Capture the cell that displays the provided text and extract its (X, Y) central coordinate. 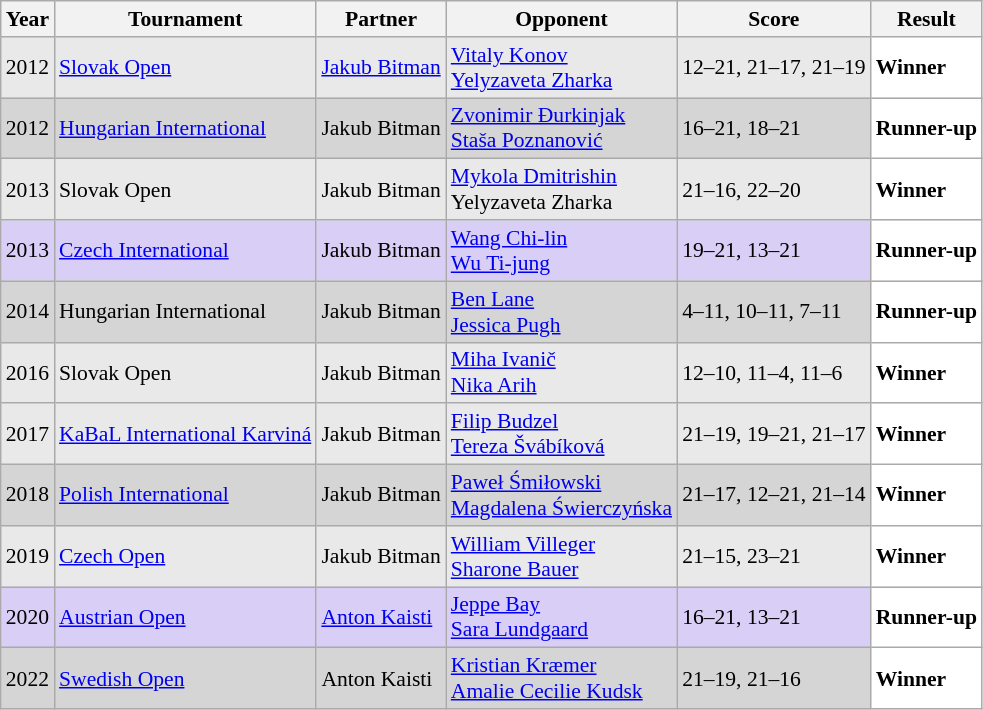
21–16, 22–20 (774, 190)
Polish International (185, 496)
Tournament (185, 19)
Austrian Open (185, 618)
2016 (28, 372)
Miha Ivanič Nika Arih (562, 372)
Opponent (562, 19)
2018 (28, 496)
16–21, 13–21 (774, 618)
4–11, 10–11, 7–11 (774, 312)
21–19, 21–16 (774, 678)
Swedish Open (185, 678)
16–21, 18–21 (774, 128)
2020 (28, 618)
2019 (28, 556)
Filip Budzel Tereza Švábíková (562, 434)
Wang Chi-lin Wu Ti-jung (562, 250)
2017 (28, 434)
Czech International (185, 250)
Paweł Śmiłowski Magdalena Świerczyńska (562, 496)
Jeppe Bay Sara Lundgaard (562, 618)
KaBaL International Karviná (185, 434)
19–21, 13–21 (774, 250)
Year (28, 19)
Result (926, 19)
Czech Open (185, 556)
2022 (28, 678)
Ben Lane Jessica Pugh (562, 312)
21–17, 12–21, 21–14 (774, 496)
21–19, 19–21, 21–17 (774, 434)
Vitaly Konov Yelyzaveta Zharka (562, 68)
Kristian Kræmer Amalie Cecilie Kudsk (562, 678)
12–21, 21–17, 21–19 (774, 68)
Partner (380, 19)
21–15, 23–21 (774, 556)
12–10, 11–4, 11–6 (774, 372)
Mykola Dmitrishin Yelyzaveta Zharka (562, 190)
2014 (28, 312)
William Villeger Sharone Bauer (562, 556)
Score (774, 19)
Zvonimir Đurkinjak Staša Poznanović (562, 128)
